Capture the cell that displays the provided text and extract its [x, y] central coordinate. 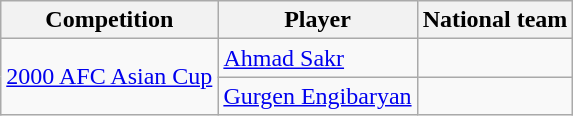
Ahmad Sakr [318, 58]
Competition [110, 20]
National team [495, 20]
Gurgen Engibaryan [318, 96]
2000 AFC Asian Cup [110, 77]
Player [318, 20]
